Return the [x, y] coordinate for the center point of the cell that contains the specified text.  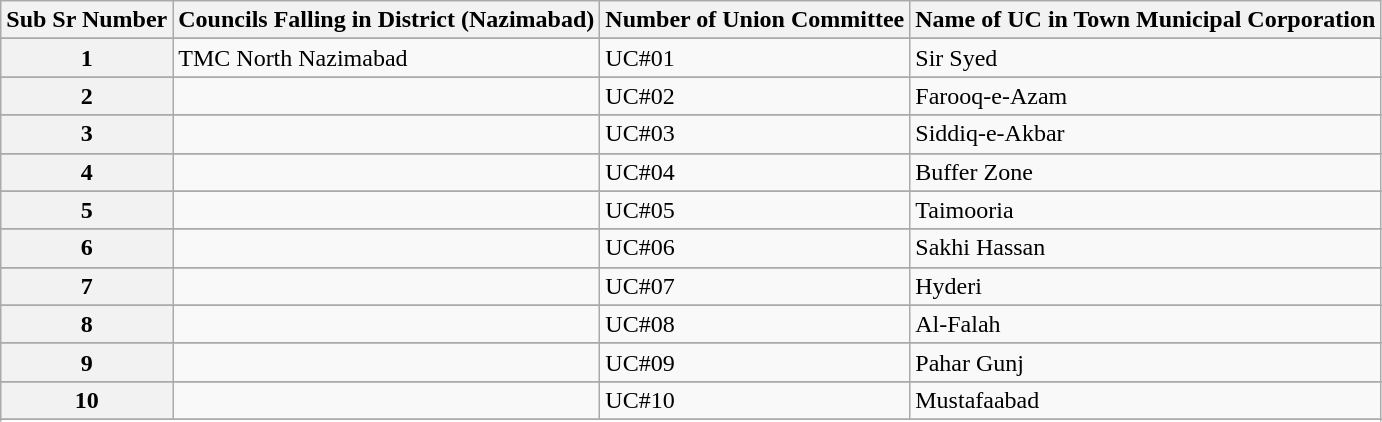
UC#09 [755, 362]
Name of UC in Town Municipal Corporation [1146, 20]
Farooq-e-Azam [1146, 96]
1 [87, 58]
2 [87, 96]
UC#04 [755, 172]
Number of Union Committee [755, 20]
Mustafaabad [1146, 400]
UC#08 [755, 324]
5 [87, 210]
UC#01 [755, 58]
6 [87, 248]
3 [87, 134]
UC#10 [755, 400]
Sub Sr Number [87, 20]
Pahar Gunj [1146, 362]
9 [87, 362]
Councils Falling in District (Nazimabad) [386, 20]
Sakhi Hassan [1146, 248]
UC#03 [755, 134]
UC#05 [755, 210]
4 [87, 172]
Siddiq-e-Akbar [1146, 134]
7 [87, 286]
Hyderi [1146, 286]
TMC North Nazimabad [386, 58]
Buffer Zone [1146, 172]
Sir Syed [1146, 58]
10 [87, 400]
UC#06 [755, 248]
UC#02 [755, 96]
Al-Falah [1146, 324]
8 [87, 324]
UC#07 [755, 286]
Taimooria [1146, 210]
